Find where the given text appears and provide that cell's center as [X, Y] coordinate. 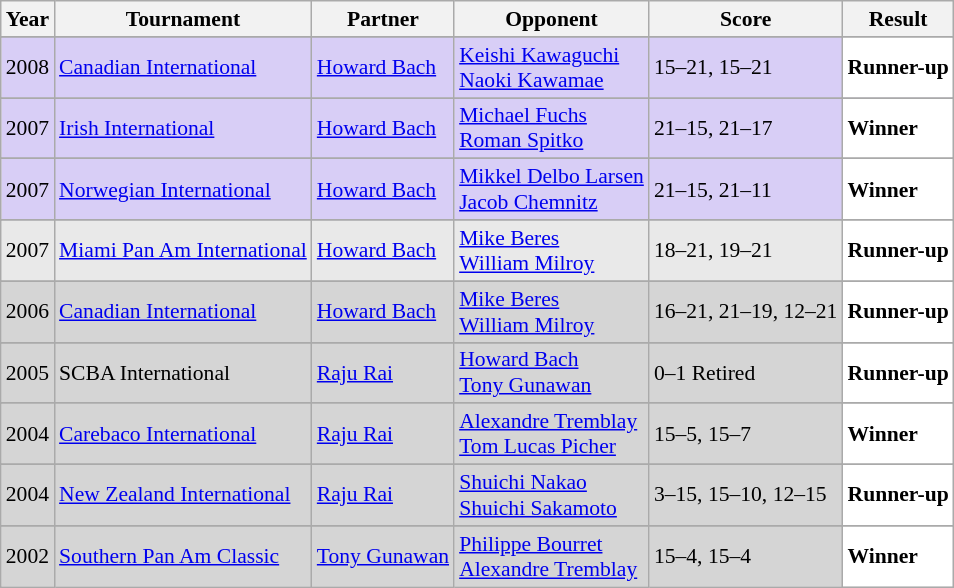
Tony Gunawan [383, 556]
SCBA International [183, 372]
15–4, 15–4 [746, 556]
16–21, 21–19, 12–21 [746, 312]
Score [746, 19]
Miami Pan Am International [183, 250]
Tournament [183, 19]
15–5, 15–7 [746, 434]
Carebaco International [183, 434]
15–21, 15–21 [746, 68]
Shuichi Nakao Shuichi Sakamoto [552, 496]
2002 [28, 556]
0–1 Retired [746, 372]
21–15, 21–17 [746, 128]
Michael Fuchs Roman Spitko [552, 128]
21–15, 21–11 [746, 190]
2005 [28, 372]
Partner [383, 19]
Result [898, 19]
Mikkel Delbo Larsen Jacob Chemnitz [552, 190]
Southern Pan Am Classic [183, 556]
Philippe Bourret Alexandre Tremblay [552, 556]
Year [28, 19]
Opponent [552, 19]
Alexandre Tremblay Tom Lucas Picher [552, 434]
Howard Bach Tony Gunawan [552, 372]
18–21, 19–21 [746, 250]
Irish International [183, 128]
2008 [28, 68]
Keishi Kawaguchi Naoki Kawamae [552, 68]
2006 [28, 312]
Norwegian International [183, 190]
3–15, 15–10, 12–15 [746, 496]
New Zealand International [183, 496]
